Scan for the cell matching the given text and deliver its [x, y] coordinate at center. 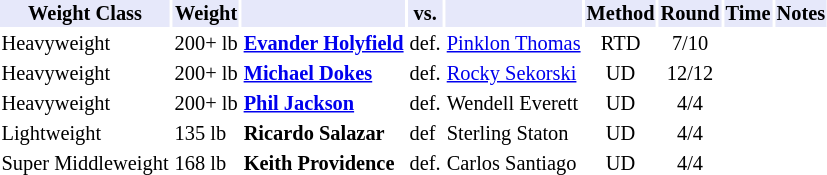
12/12 [690, 74]
Ricardo Salazar [324, 134]
Phil Jackson [324, 104]
Weight [206, 14]
Pinklon Thomas [514, 44]
Weight Class [85, 14]
def [425, 134]
7/10 [690, 44]
Time [748, 14]
Round [690, 14]
RTD [620, 44]
Wendell Everett [514, 104]
Notes [801, 14]
vs. [425, 14]
Lightweight [85, 134]
Method [620, 14]
Rocky Sekorski [514, 74]
Michael Dokes [324, 74]
Sterling Staton [514, 134]
Evander Holyfield [324, 44]
135 lb [206, 134]
